Scan for the cell matching the given text and deliver its [X, Y] coordinate at center. 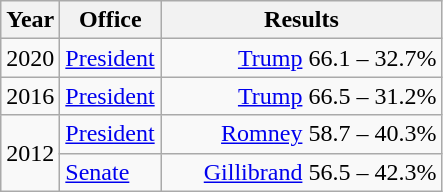
Senate [110, 172]
2020 [30, 58]
Gillibrand 56.5 – 42.3% [302, 172]
Year [30, 20]
Trump 66.5 – 31.2% [302, 96]
2012 [30, 153]
Romney 58.7 – 40.3% [302, 134]
Trump 66.1 – 32.7% [302, 58]
2016 [30, 96]
Office [110, 20]
Results [302, 20]
